Scan for the cell matching the given text and deliver its [x, y] coordinate at center. 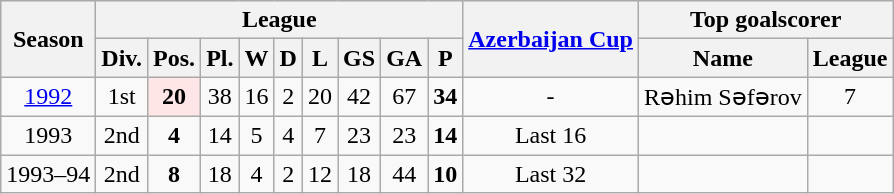
P [446, 58]
Div. [122, 58]
44 [404, 173]
Pos. [174, 58]
Last 32 [551, 173]
8 [174, 173]
GA [404, 58]
1993–94 [48, 173]
Azerbaijan Cup [551, 39]
Rəhim Səfərov [722, 97]
67 [404, 97]
34 [446, 97]
Name [722, 58]
1993 [48, 135]
GS [360, 58]
Pl. [220, 58]
- [551, 97]
Top goalscorer [765, 20]
38 [220, 97]
16 [256, 97]
Last 16 [551, 135]
1st [122, 97]
D [288, 58]
W [256, 58]
10 [446, 173]
1992 [48, 97]
12 [320, 173]
5 [256, 135]
Season [48, 39]
L [320, 58]
42 [360, 97]
